For the text-containing cell, return its midpoint in (x, y) coordinate format. 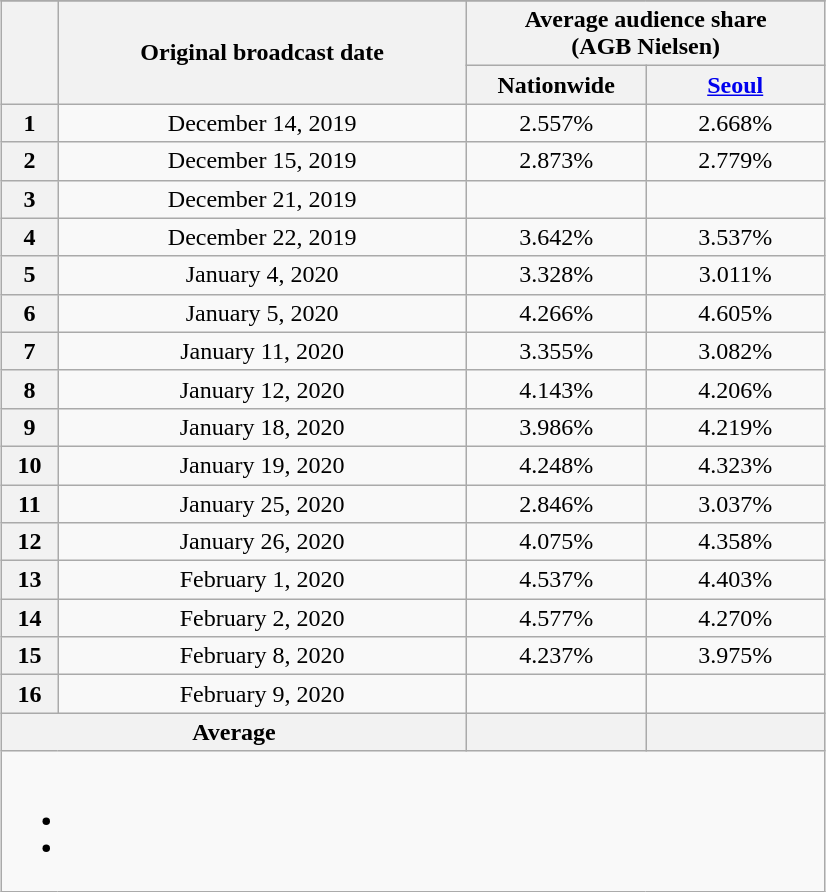
December 14, 2019 (262, 123)
10 (29, 465)
3.082% (736, 351)
January 12, 2020 (262, 389)
4.605% (736, 313)
5 (29, 275)
7 (29, 351)
February 1, 2020 (262, 580)
2.557% (556, 123)
4.323% (736, 465)
2.846% (556, 503)
Nationwide (556, 85)
15 (29, 656)
3.986% (556, 427)
4.358% (736, 542)
February 9, 2020 (262, 694)
12 (29, 542)
February 2, 2020 (262, 618)
3.642% (556, 237)
4.219% (736, 427)
3.011% (736, 275)
3.328% (556, 275)
Average (234, 732)
January 25, 2020 (262, 503)
Seoul (736, 85)
4 (29, 237)
4.577% (556, 618)
Average audience share(AGB Nielsen) (646, 34)
16 (29, 694)
December 22, 2019 (262, 237)
4.403% (736, 580)
2.668% (736, 123)
January 5, 2020 (262, 313)
4.237% (556, 656)
13 (29, 580)
3.537% (736, 237)
4.248% (556, 465)
January 19, 2020 (262, 465)
January 26, 2020 (262, 542)
December 15, 2019 (262, 161)
2 (29, 161)
February 8, 2020 (262, 656)
January 11, 2020 (262, 351)
January 4, 2020 (262, 275)
9 (29, 427)
1 (29, 123)
11 (29, 503)
December 21, 2019 (262, 199)
3.975% (736, 656)
January 18, 2020 (262, 427)
3.037% (736, 503)
6 (29, 313)
4.266% (556, 313)
8 (29, 389)
3 (29, 199)
2.779% (736, 161)
4.143% (556, 389)
4.270% (736, 618)
4.206% (736, 389)
2.873% (556, 161)
Original broadcast date (262, 52)
3.355% (556, 351)
14 (29, 618)
4.537% (556, 580)
4.075% (556, 542)
